From the cell containing the given text, extract its center point as [x, y] coordinate. 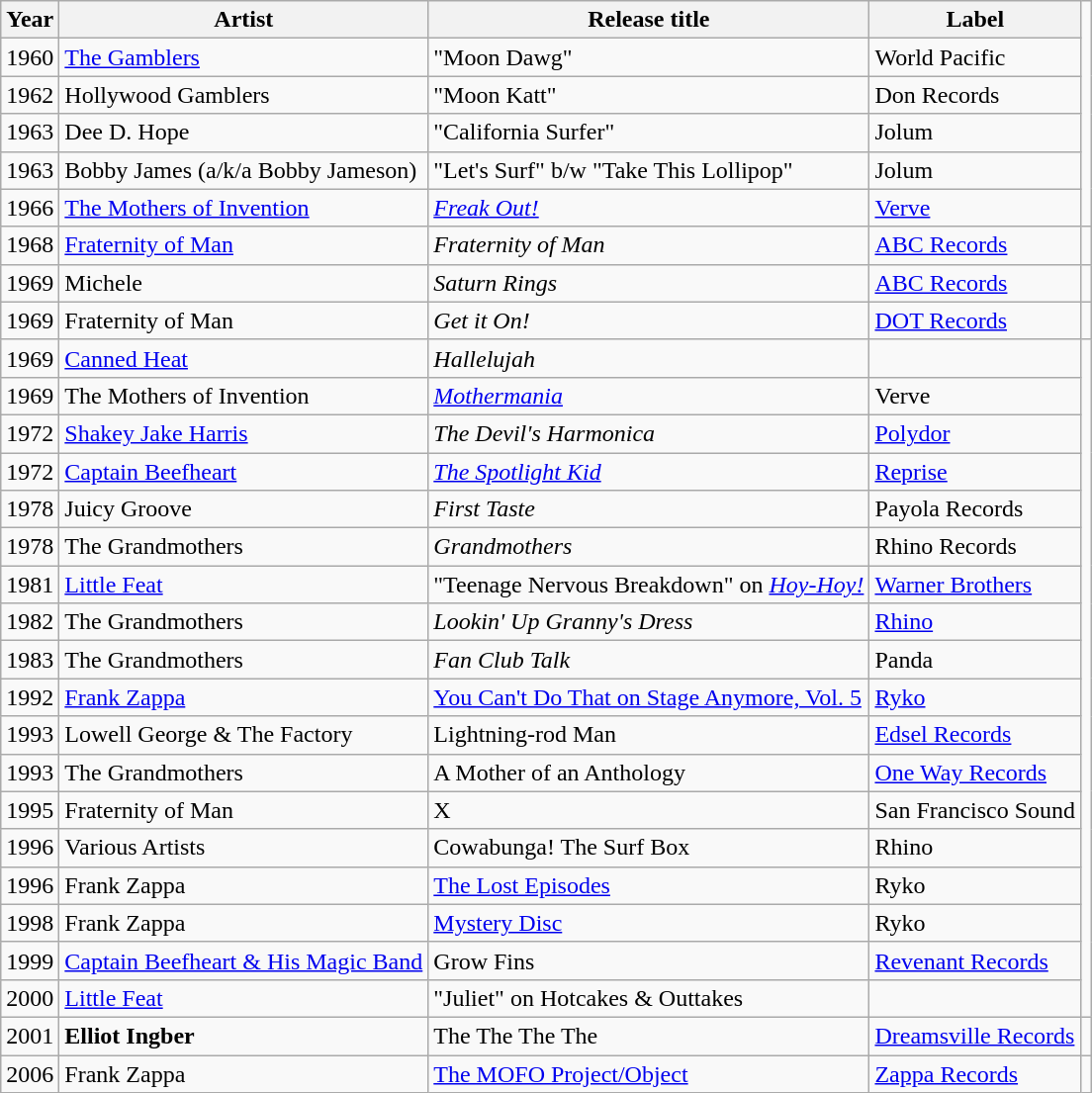
Lowell George & The Factory [243, 735]
1966 [30, 208]
1982 [30, 622]
Cowabunga! The Surf Box [649, 848]
The Devil's Harmonica [649, 433]
Edsel Records [975, 735]
The Lost Episodes [649, 885]
San Francisco Sound [975, 810]
Captain Beefheart [243, 472]
Elliot Ingber [243, 1036]
Dee D. Hope [243, 133]
1968 [30, 245]
The Spotlight Kid [649, 472]
Hollywood Gamblers [243, 95]
DOT Records [975, 320]
"California Surfer" [649, 133]
1960 [30, 57]
A Mother of an Anthology [649, 773]
1962 [30, 95]
X [649, 810]
Michele [243, 283]
1999 [30, 960]
Warner Brothers [975, 585]
Lightning-rod Man [649, 735]
One Way Records [975, 773]
Juicy Groove [243, 509]
"Moon Dawg" [649, 57]
You Can't Do That on Stage Anymore, Vol. 5 [649, 697]
Freak Out! [649, 208]
2006 [30, 1073]
"Teenage Nervous Breakdown" on Hoy-Hoy! [649, 585]
"Let's Surf" b/w "Take This Lollipop" [649, 170]
The The The The [649, 1036]
Fan Club Talk [649, 660]
1998 [30, 923]
Revenant Records [975, 960]
Polydor [975, 433]
1992 [30, 697]
Panda [975, 660]
Lookin' Up Granny's Dress [649, 622]
Saturn Rings [649, 283]
1981 [30, 585]
Bobby James (a/k/a Bobby Jameson) [243, 170]
The MOFO Project/Object [649, 1073]
Mothermania [649, 396]
1983 [30, 660]
"Juliet" on Hotcakes & Outtakes [649, 998]
Artist [243, 20]
Zappa Records [975, 1073]
Get it On! [649, 320]
The Gamblers [243, 57]
Label [975, 20]
Canned Heat [243, 358]
Don Records [975, 95]
Rhino Records [975, 547]
Shakey Jake Harris [243, 433]
Hallelujah [649, 358]
"Moon Katt" [649, 95]
First Taste [649, 509]
1995 [30, 810]
Various Artists [243, 848]
Release title [649, 20]
2001 [30, 1036]
Reprise [975, 472]
Payola Records [975, 509]
Grow Fins [649, 960]
Year [30, 20]
Mystery Disc [649, 923]
Dreamsville Records [975, 1036]
Grandmothers [649, 547]
Captain Beefheart & His Magic Band [243, 960]
World Pacific [975, 57]
2000 [30, 998]
